Return [X, Y] of the center of cell containing provided text 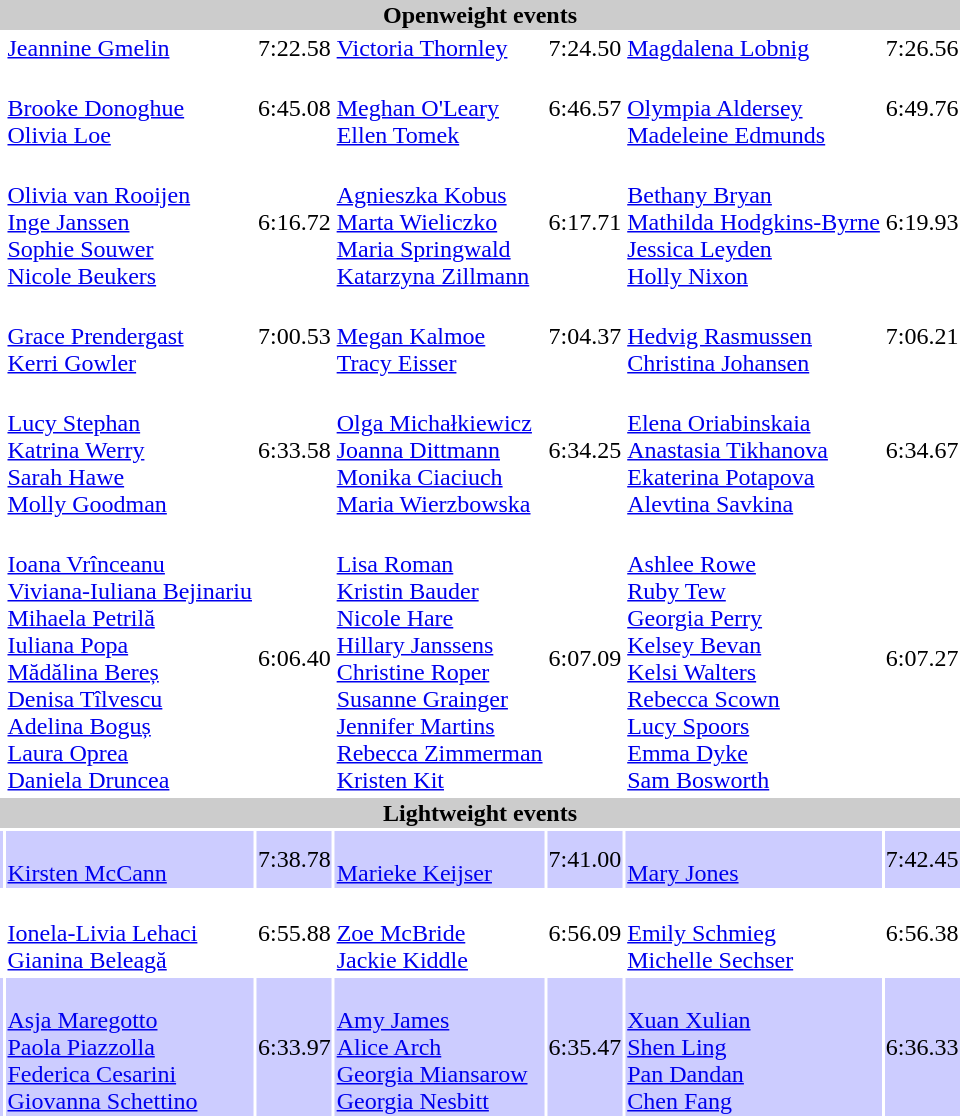
Ioana VrînceanuViviana-Iuliana BejinariuMihaela PetrilăIuliana PopaMădălina BereșDenisa TîlvescuAdelina BogușLaura OpreaDaniela Druncea [130, 658]
Lucy StephanKatrina WerrySarah HaweMolly Goodman [130, 450]
6:19.93 [922, 222]
7:26.56 [922, 48]
Openweight events [480, 15]
Emily SchmiegMichelle Sechser [754, 933]
Meghan O'LearyEllen Tomek [440, 108]
6:56.09 [585, 933]
6:07.09 [585, 658]
Elena OriabinskaiaAnastasia TikhanovaEkaterina PotapovaAlevtina Savkina [754, 450]
7:04.37 [585, 336]
Hedvig RasmussenChristina Johansen [754, 336]
6:33.58 [294, 450]
Bethany BryanMathilda Hodgkins-ByrneJessica LeydenHolly Nixon [754, 222]
Agnieszka KobusMarta WieliczkoMaria SpringwaldKatarzyna Zillmann [440, 222]
Magdalena Lobnig [754, 48]
Olivia van RooijenInge JanssenSophie SouwerNicole Beukers [130, 222]
Olympia AlderseyMadeleine Edmunds [754, 108]
Marieke Keijser [440, 860]
7:00.53 [294, 336]
Asja MaregottoPaola PiazzollaFederica CesariniGiovanna Schettino [130, 1047]
6:55.88 [294, 933]
Lisa RomanKristin BauderNicole HareHillary JanssensChristine RoperSusanne GraingerJennifer MartinsRebecca ZimmermanKristen Kit [440, 658]
6:16.72 [294, 222]
6:34.67 [922, 450]
Megan KalmoeTracy Eisser [440, 336]
6:36.33 [922, 1047]
Zoe McBrideJackie Kiddle [440, 933]
Grace PrendergastKerri Gowler [130, 336]
Victoria Thornley [440, 48]
6:56.38 [922, 933]
Kirsten McCann [130, 860]
6:45.08 [294, 108]
6:49.76 [922, 108]
6:46.57 [585, 108]
Amy JamesAlice ArchGeorgia MiansarowGeorgia Nesbitt [440, 1047]
7:22.58 [294, 48]
Lightweight events [480, 813]
7:38.78 [294, 860]
7:24.50 [585, 48]
7:06.21 [922, 336]
Ionela-Livia LehaciGianina Beleagă [130, 933]
Xuan XulianShen LingPan DandanChen Fang [754, 1047]
6:07.27 [922, 658]
6:06.40 [294, 658]
Mary Jones [754, 860]
6:17.71 [585, 222]
Jeannine Gmelin [130, 48]
6:34.25 [585, 450]
6:35.47 [585, 1047]
6:33.97 [294, 1047]
7:41.00 [585, 860]
Brooke DonoghueOlivia Loe [130, 108]
Ashlee RoweRuby TewGeorgia PerryKelsey BevanKelsi WaltersRebecca ScownLucy SpoorsEmma DykeSam Bosworth [754, 658]
Olga MichałkiewiczJoanna DittmannMonika CiaciuchMaria Wierzbowska [440, 450]
7:42.45 [922, 860]
